Provide the (x, y) coordinate of the cell's center where the given text is located.  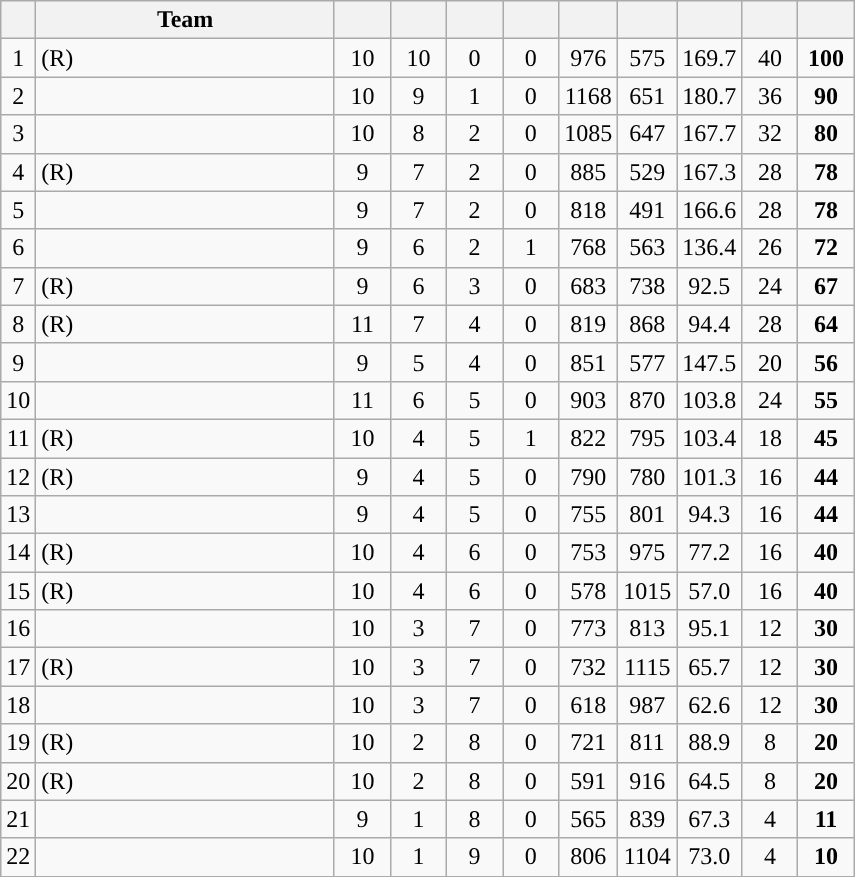
813 (648, 629)
903 (588, 400)
818 (588, 210)
651 (648, 96)
753 (588, 553)
591 (588, 781)
721 (588, 743)
19 (18, 743)
17 (18, 667)
529 (648, 172)
72 (826, 248)
768 (588, 248)
976 (588, 58)
870 (648, 400)
578 (588, 591)
36 (770, 96)
15 (18, 591)
790 (588, 477)
103.8 (710, 400)
94.4 (710, 324)
987 (648, 705)
167.3 (710, 172)
801 (648, 515)
169.7 (710, 58)
45 (826, 438)
916 (648, 781)
100 (826, 58)
64.5 (710, 781)
136.4 (710, 248)
26 (770, 248)
90 (826, 96)
773 (588, 629)
22 (18, 857)
618 (588, 705)
88.9 (710, 743)
13 (18, 515)
80 (826, 134)
577 (648, 362)
780 (648, 477)
563 (648, 248)
565 (588, 819)
95.1 (710, 629)
839 (648, 819)
885 (588, 172)
14 (18, 553)
73.0 (710, 857)
101.3 (710, 477)
755 (588, 515)
738 (648, 286)
851 (588, 362)
94.3 (710, 515)
868 (648, 324)
65.7 (710, 667)
1015 (648, 591)
64 (826, 324)
1104 (648, 857)
819 (588, 324)
55 (826, 400)
103.4 (710, 438)
732 (588, 667)
180.7 (710, 96)
167.7 (710, 134)
56 (826, 362)
647 (648, 134)
21 (18, 819)
575 (648, 58)
1115 (648, 667)
1085 (588, 134)
683 (588, 286)
491 (648, 210)
147.5 (710, 362)
Team (186, 20)
77.2 (710, 553)
57.0 (710, 591)
1168 (588, 96)
67.3 (710, 819)
822 (588, 438)
67 (826, 286)
806 (588, 857)
32 (770, 134)
795 (648, 438)
811 (648, 743)
166.6 (710, 210)
62.6 (710, 705)
975 (648, 553)
92.5 (710, 286)
